Return the (X, Y) coordinate for the center point of the cell that contains the specified text.  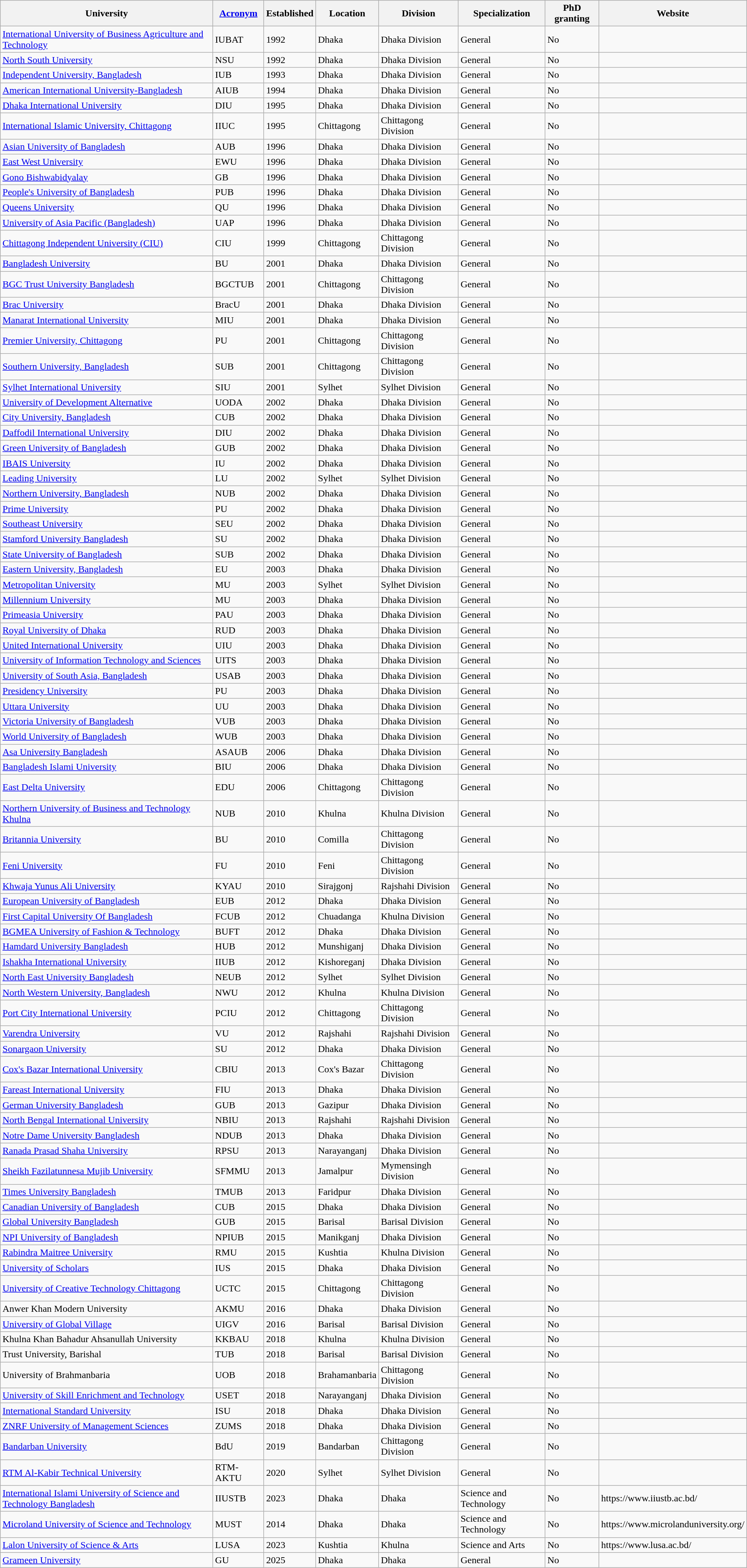
European University of Bangladesh (107, 901)
Cox's Bazar (347, 1070)
IIUC (239, 126)
Eastern University, Bangladesh (107, 569)
BGC Trust University Bangladesh (107, 284)
American International University-Bangladesh (107, 90)
EDU (239, 788)
Established (290, 14)
North Bengal International University (107, 1120)
GB (239, 177)
Sirajgonj (347, 886)
AIUB (239, 90)
IU (239, 463)
Green University of Bangladesh (107, 448)
International Islamic University, Chittagong (107, 126)
Dhaka International University (107, 105)
City University, Bangladesh (107, 417)
FU (239, 865)
Metropolitan University (107, 585)
Premier University, Chittagong (107, 341)
IUBAT (239, 39)
Brahamanbaria (347, 1375)
East Delta University (107, 788)
Anwer Khan Modern University (107, 1309)
University of Development Alternative (107, 402)
Millennium University (107, 600)
Port City International University (107, 1013)
Gono Bishwabidyalay (107, 177)
QU (239, 207)
IUB (239, 75)
UAP (239, 222)
Comilla (347, 840)
Daffodil International University (107, 433)
Stamford University Bangladesh (107, 539)
PhD granting (572, 14)
2020 (290, 1473)
Bangladesh Islami University (107, 767)
GU (239, 1560)
North Western University, Bangladesh (107, 992)
Northern University, Bangladesh (107, 493)
NDUB (239, 1135)
CBIU (239, 1070)
Feni (347, 865)
Brac University (107, 305)
Trust University, Barishal (107, 1354)
Southeast University (107, 524)
AUB (239, 146)
NEUB (239, 977)
Bandarban University (107, 1446)
PCIU (239, 1013)
North South University (107, 60)
German University Bangladesh (107, 1105)
Location (347, 14)
https://www.lusa.ac.bd/ (673, 1545)
Specialization (502, 14)
BracU (239, 305)
HUB (239, 947)
University of Global Village (107, 1324)
EWU (239, 162)
Jamalpur (347, 1171)
International University of Business Agriculture and Technology (107, 39)
Times University Bangladesh (107, 1192)
Website (673, 14)
Gazipur (347, 1105)
Global University Bangladesh (107, 1222)
LU (239, 478)
Chuadanga (347, 916)
Northern University of Business and Technology Khulna (107, 813)
NPI University of Bangladesh (107, 1237)
International Standard University (107, 1411)
1994 (290, 90)
Uttara University (107, 706)
Independent University, Bangladesh (107, 75)
MUST (239, 1524)
Science and Arts (502, 1545)
NBIU (239, 1120)
LUSA (239, 1545)
Chittagong Independent University (CIU) (107, 243)
BGCTUB (239, 284)
Sonargaon University (107, 1048)
IIUB (239, 962)
https://www.iiustb.ac.bd/ (673, 1498)
University of South Asia, Bangladesh (107, 676)
UITS (239, 660)
Grameen University (107, 1560)
SIU (239, 387)
VU (239, 1033)
University (107, 14)
1999 (290, 243)
FCUB (239, 916)
Manarat International University (107, 320)
UIU (239, 645)
MIU (239, 320)
BUFT (239, 931)
Bangladesh University (107, 264)
VUB (239, 721)
FIU (239, 1090)
UCTC (239, 1288)
Asa University Bangladesh (107, 751)
Leading University (107, 478)
TUB (239, 1354)
International Islami University of Science and Technology Bangladesh (107, 1498)
RPSU (239, 1151)
Victoria University of Bangladesh (107, 721)
State University of Bangladesh (107, 554)
Munshiganj (347, 947)
https://www.microlanduniversity.org/ (673, 1524)
BGMEA University of Fashion & Technology (107, 931)
Queens University (107, 207)
BdU (239, 1446)
Ishakha International University (107, 962)
World University of Bangladesh (107, 736)
NWU (239, 992)
UODA (239, 402)
2025 (290, 1560)
Khwaja Yunus Ali University (107, 886)
Britannia University (107, 840)
USAB (239, 676)
Ranada Prasad Shaha University (107, 1151)
ZUMS (239, 1426)
1993 (290, 75)
University of Asia Pacific (Bangladesh) (107, 222)
ASAUB (239, 751)
UOB (239, 1375)
IIUSTB (239, 1498)
Varendra University (107, 1033)
NPIUB (239, 1237)
PUB (239, 192)
Royal University of Dhaka (107, 630)
RUD (239, 630)
KKBAU (239, 1339)
Sylhet International University (107, 387)
Hamdard University Bangladesh (107, 947)
Khulna Khan Bahadur Ahsanullah University (107, 1339)
Asian University of Bangladesh (107, 146)
Primeasia University (107, 615)
Canadian University of Bangladesh (107, 1207)
KYAU (239, 886)
Bandarban (347, 1446)
UIGV (239, 1324)
First Capital University Of Bangladesh (107, 916)
United International University (107, 645)
BIU (239, 767)
NSU (239, 60)
2014 (290, 1524)
Kishoreganj (347, 962)
Faridpur (347, 1192)
CIU (239, 243)
Prime University (107, 509)
Acronym (239, 14)
RTM-AKTU (239, 1473)
SEU (239, 524)
Division (419, 14)
ISU (239, 1411)
WUB (239, 736)
University of Brahmanbaria (107, 1375)
IBAIS University (107, 463)
North East University Bangladesh (107, 977)
East West University (107, 162)
PAU (239, 615)
Rabindra Maitree University (107, 1252)
Fareast International University (107, 1090)
USET (239, 1396)
RMU (239, 1252)
2019 (290, 1446)
Cox's Bazar International University (107, 1070)
University of Scholars (107, 1267)
Feni University (107, 865)
University of Skill Enrichment and Technology (107, 1396)
SFMMU (239, 1171)
Lalon University of Science & Arts (107, 1545)
UU (239, 706)
People's University of Bangladesh (107, 192)
Microland University of Science and Technology (107, 1524)
Southern University, Bangladesh (107, 366)
EUB (239, 901)
AKMU (239, 1309)
Manikganj (347, 1237)
ZNRF University of Management Sciences (107, 1426)
Sheikh Fazilatunnesa Mujib University (107, 1171)
Mymensingh Division (419, 1171)
Presidency University (107, 691)
University of Information Technology and Sciences (107, 660)
TMUB (239, 1192)
EU (239, 569)
RTM Al-Kabir Technical University (107, 1473)
IUS (239, 1267)
Notre Dame University Bangladesh (107, 1135)
University of Creative Technology Chittagong (107, 1288)
